Find where the given text appears and provide that cell's center as [x, y] coordinate. 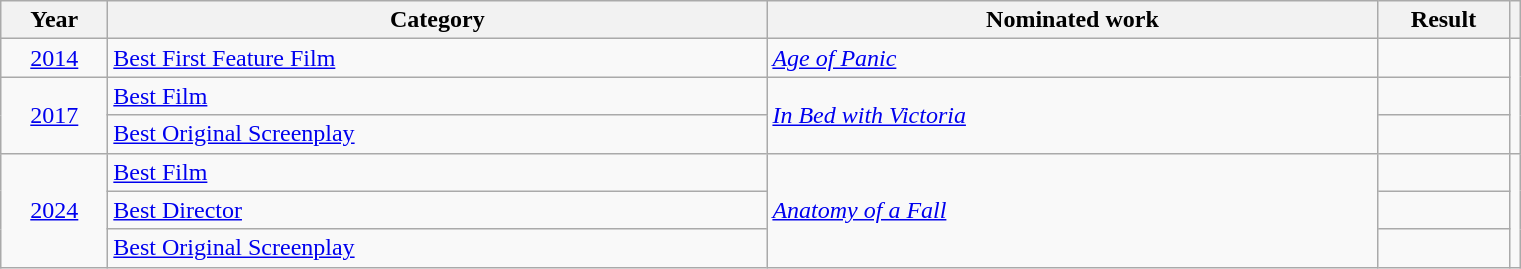
2014 [54, 58]
Nominated work [1072, 20]
Result [1444, 20]
Age of Panic [1072, 58]
2024 [54, 210]
Year [54, 20]
Best Director [438, 210]
Category [438, 20]
In Bed with Victoria [1072, 115]
2017 [54, 115]
Best First Feature Film [438, 58]
Anatomy of a Fall [1072, 210]
